Extract the [X, Y] coordinate from the center of the cell holding the provided text.  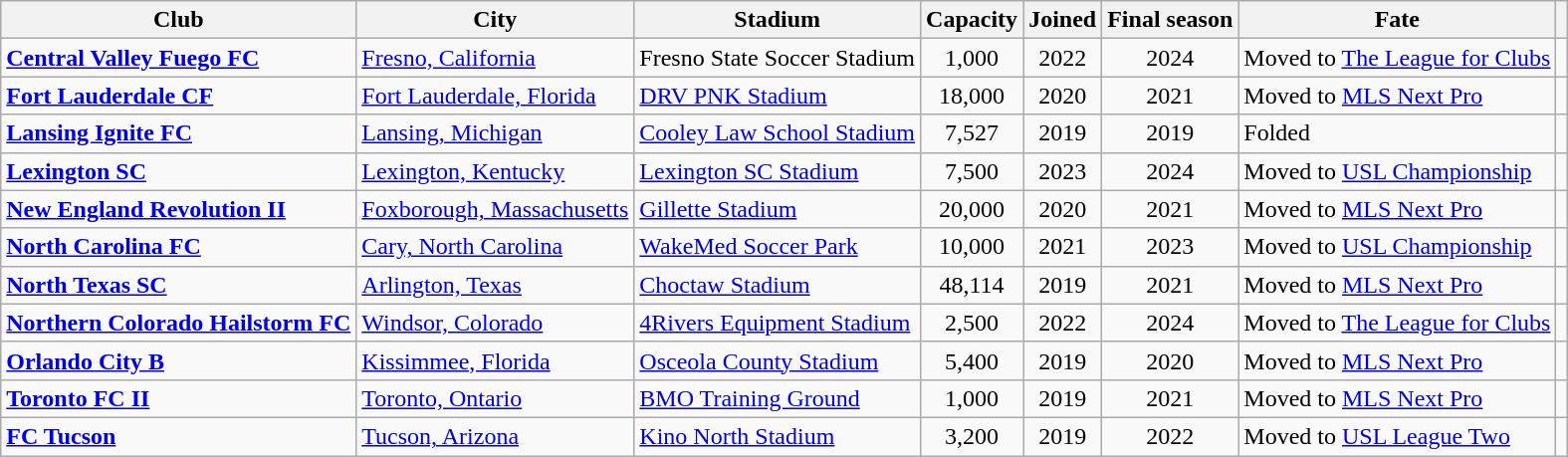
WakeMed Soccer Park [778, 247]
Joined [1063, 20]
City [496, 20]
Fort Lauderdale CF [179, 96]
7,527 [972, 133]
18,000 [972, 96]
Stadium [778, 20]
DRV PNK Stadium [778, 96]
Folded [1398, 133]
Windsor, Colorado [496, 323]
North Texas SC [179, 285]
Club [179, 20]
2,500 [972, 323]
BMO Training Ground [778, 398]
FC Tucson [179, 436]
Moved to USL League Two [1398, 436]
Fort Lauderdale, Florida [496, 96]
20,000 [972, 209]
Central Valley Fuego FC [179, 58]
Toronto FC II [179, 398]
5,400 [972, 360]
Gillette Stadium [778, 209]
48,114 [972, 285]
North Carolina FC [179, 247]
Kino North Stadium [778, 436]
Final season [1171, 20]
Lexington SC [179, 171]
Osceola County Stadium [778, 360]
10,000 [972, 247]
7,500 [972, 171]
New England Revolution II [179, 209]
4Rivers Equipment Stadium [778, 323]
Fresno State Soccer Stadium [778, 58]
Northern Colorado Hailstorm FC [179, 323]
Choctaw Stadium [778, 285]
Capacity [972, 20]
Fate [1398, 20]
Arlington, Texas [496, 285]
Lexington, Kentucky [496, 171]
Lansing, Michigan [496, 133]
Toronto, Ontario [496, 398]
Lansing Ignite FC [179, 133]
Kissimmee, Florida [496, 360]
Fresno, California [496, 58]
Foxborough, Massachusetts [496, 209]
Cary, North Carolina [496, 247]
Cooley Law School Stadium [778, 133]
Lexington SC Stadium [778, 171]
3,200 [972, 436]
Tucson, Arizona [496, 436]
Orlando City B [179, 360]
